Output the [x, y] coordinate of the center of the cell containing the given text.  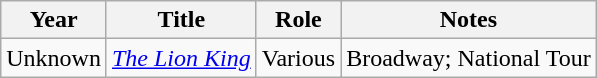
Role [298, 20]
Unknown [54, 58]
Notes [469, 20]
Various [298, 58]
Year [54, 20]
Broadway; National Tour [469, 58]
Title [181, 20]
The Lion King [181, 58]
